Search for the cell housing the specified text and yield its [X, Y] center coordinate. 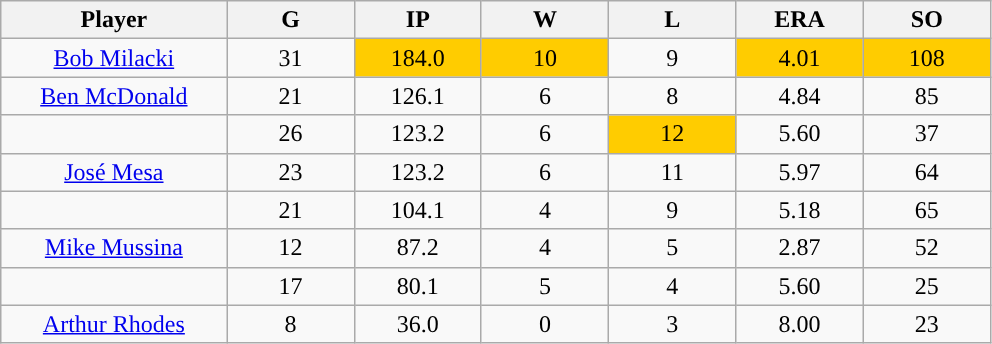
25 [926, 286]
José Mesa [114, 172]
Bob Milacki [114, 58]
31 [290, 58]
8.00 [800, 324]
104.1 [418, 210]
184.0 [418, 58]
108 [926, 58]
11 [672, 172]
5.18 [800, 210]
Mike Mussina [114, 248]
64 [926, 172]
10 [544, 58]
2.87 [800, 248]
ERA [800, 20]
L [672, 20]
3 [672, 324]
4.01 [800, 58]
5.97 [800, 172]
0 [544, 324]
85 [926, 96]
Player [114, 20]
52 [926, 248]
4.84 [800, 96]
IP [418, 20]
G [290, 20]
87.2 [418, 248]
65 [926, 210]
W [544, 20]
Ben McDonald [114, 96]
17 [290, 286]
36.0 [418, 324]
SO [926, 20]
37 [926, 134]
126.1 [418, 96]
80.1 [418, 286]
Arthur Rhodes [114, 324]
26 [290, 134]
